Determine the [X, Y] coordinate at the center of the cell enclosing the given text.  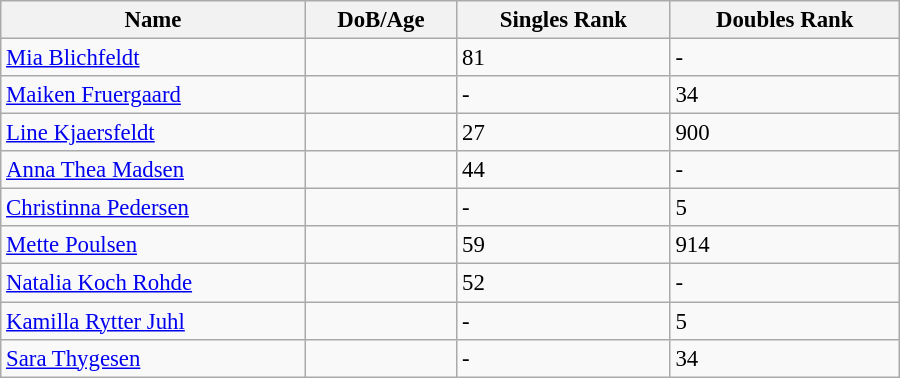
59 [564, 245]
52 [564, 283]
Name [153, 20]
Mette Poulsen [153, 245]
Kamilla Rytter Juhl [153, 321]
900 [784, 133]
27 [564, 133]
Natalia Koch Rohde [153, 283]
Mia Blichfeldt [153, 58]
Sara Thygesen [153, 358]
DoB/Age [381, 20]
Anna Thea Madsen [153, 170]
81 [564, 58]
Doubles Rank [784, 20]
Singles Rank [564, 20]
Maiken Fruergaard [153, 95]
44 [564, 170]
Line Kjaersfeldt [153, 133]
914 [784, 245]
Christinna Pedersen [153, 208]
